For the text-containing cell, return its midpoint in (x, y) coordinate format. 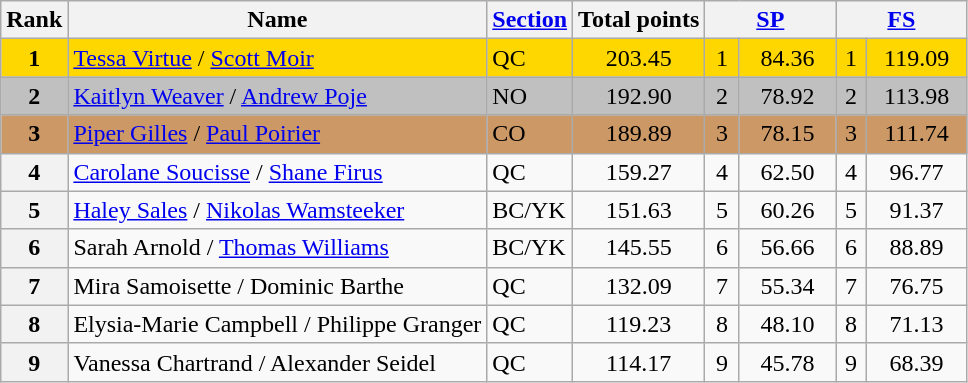
114.17 (639, 362)
76.75 (916, 286)
132.09 (639, 286)
91.37 (916, 210)
192.90 (639, 96)
119.09 (916, 58)
145.55 (639, 248)
78.92 (788, 96)
Rank (34, 20)
203.45 (639, 58)
159.27 (639, 172)
88.89 (916, 248)
71.13 (916, 324)
60.26 (788, 210)
Name (278, 20)
48.10 (788, 324)
45.78 (788, 362)
Mira Samoisette / Dominic Barthe (278, 286)
Piper Gilles / Paul Poirier (278, 134)
FS (902, 20)
119.23 (639, 324)
62.50 (788, 172)
Vanessa Chartrand / Alexander Seidel (278, 362)
84.36 (788, 58)
Total points (639, 20)
113.98 (916, 96)
NO (530, 96)
Carolane Soucisse / Shane Firus (278, 172)
56.66 (788, 248)
78.15 (788, 134)
Section (530, 20)
68.39 (916, 362)
Elysia-Marie Campbell / Philippe Granger (278, 324)
96.77 (916, 172)
151.63 (639, 210)
Haley Sales / Nikolas Wamsteeker (278, 210)
Tessa Virtue / Scott Moir (278, 58)
CO (530, 134)
55.34 (788, 286)
SP (770, 20)
189.89 (639, 134)
Sarah Arnold / Thomas Williams (278, 248)
111.74 (916, 134)
Kaitlyn Weaver / Andrew Poje (278, 96)
